Return the (x, y) coordinate for the center point of the cell that contains the specified text.  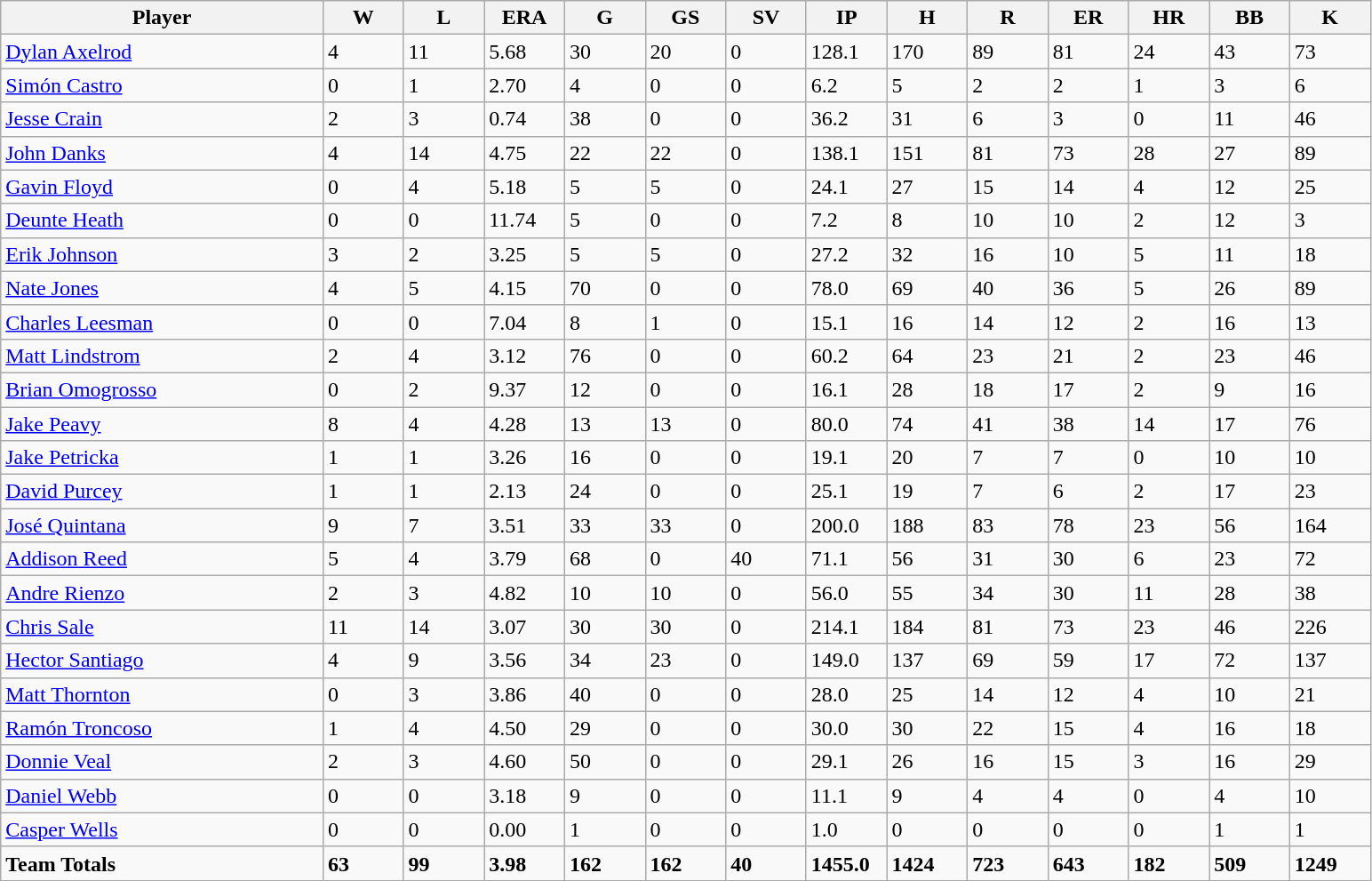
Jesse Crain (162, 119)
L (444, 18)
3.12 (524, 356)
149.0 (846, 661)
15.1 (846, 322)
60.2 (846, 356)
29.1 (846, 762)
John Danks (162, 153)
HR (1169, 18)
188 (928, 525)
José Quintana (162, 525)
Erik Johnson (162, 254)
Player (162, 18)
3.18 (524, 796)
99 (444, 863)
63 (363, 863)
7.04 (524, 322)
4.82 (524, 593)
2.13 (524, 492)
36 (1088, 288)
Ramón Troncoso (162, 728)
27.2 (846, 254)
SV (766, 18)
1249 (1329, 863)
David Purcey (162, 492)
Andre Rienzo (162, 593)
59 (1088, 661)
170 (928, 52)
Deunte Heath (162, 220)
Donnie Veal (162, 762)
Team Totals (162, 863)
24.1 (846, 187)
4.28 (524, 424)
7.2 (846, 220)
1424 (928, 863)
4.15 (524, 288)
64 (928, 356)
1455.0 (846, 863)
Dylan Axelrod (162, 52)
4.60 (524, 762)
1.0 (846, 829)
509 (1249, 863)
K (1329, 18)
55 (928, 593)
Jake Peavy (162, 424)
Gavin Floyd (162, 187)
Charles Leesman (162, 322)
Casper Wells (162, 829)
78 (1088, 525)
9.37 (524, 389)
68 (604, 559)
3.79 (524, 559)
GS (686, 18)
11.74 (524, 220)
41 (1008, 424)
30.0 (846, 728)
200.0 (846, 525)
128.1 (846, 52)
ERA (524, 18)
3.56 (524, 661)
3.51 (524, 525)
28.0 (846, 694)
214.1 (846, 627)
32 (928, 254)
164 (1329, 525)
643 (1088, 863)
H (928, 18)
R (1008, 18)
70 (604, 288)
83 (1008, 525)
226 (1329, 627)
5.68 (524, 52)
50 (604, 762)
3.98 (524, 863)
W (363, 18)
3.25 (524, 254)
Brian Omogrosso (162, 389)
184 (928, 627)
56.0 (846, 593)
Simón Castro (162, 85)
Jake Petricka (162, 458)
Chris Sale (162, 627)
2.70 (524, 85)
0.74 (524, 119)
4.75 (524, 153)
BB (1249, 18)
19.1 (846, 458)
11.1 (846, 796)
Daniel Webb (162, 796)
Hector Santiago (162, 661)
71.1 (846, 559)
25.1 (846, 492)
78.0 (846, 288)
Addison Reed (162, 559)
Matt Thornton (162, 694)
4.50 (524, 728)
723 (1008, 863)
Nate Jones (162, 288)
138.1 (846, 153)
74 (928, 424)
6.2 (846, 85)
ER (1088, 18)
182 (1169, 863)
36.2 (846, 119)
0.00 (524, 829)
19 (928, 492)
G (604, 18)
3.07 (524, 627)
3.26 (524, 458)
16.1 (846, 389)
IP (846, 18)
43 (1249, 52)
Matt Lindstrom (162, 356)
5.18 (524, 187)
80.0 (846, 424)
151 (928, 153)
3.86 (524, 694)
